Return the [X, Y] coordinate for the center point of the cell that contains the specified text.  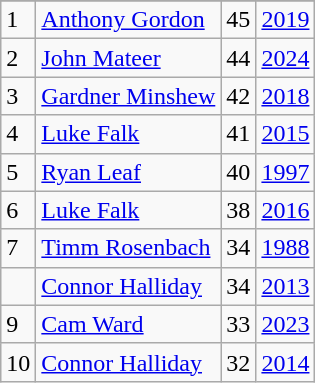
2023 [286, 324]
2018 [286, 96]
1988 [286, 248]
2015 [286, 134]
41 [238, 134]
38 [238, 210]
33 [238, 324]
44 [238, 58]
6 [18, 210]
5 [18, 172]
2014 [286, 362]
2 [18, 58]
John Mateer [128, 58]
4 [18, 134]
1997 [286, 172]
Anthony Gordon [128, 20]
1 [18, 20]
Gardner Minshew [128, 96]
7 [18, 248]
Cam Ward [128, 324]
Timm Rosenbach [128, 248]
3 [18, 96]
10 [18, 362]
Ryan Leaf [128, 172]
40 [238, 172]
42 [238, 96]
2019 [286, 20]
2013 [286, 286]
45 [238, 20]
32 [238, 362]
9 [18, 324]
2016 [286, 210]
2024 [286, 58]
